Identify which cell holds the provided text, then report its [X, Y] central coordinate. 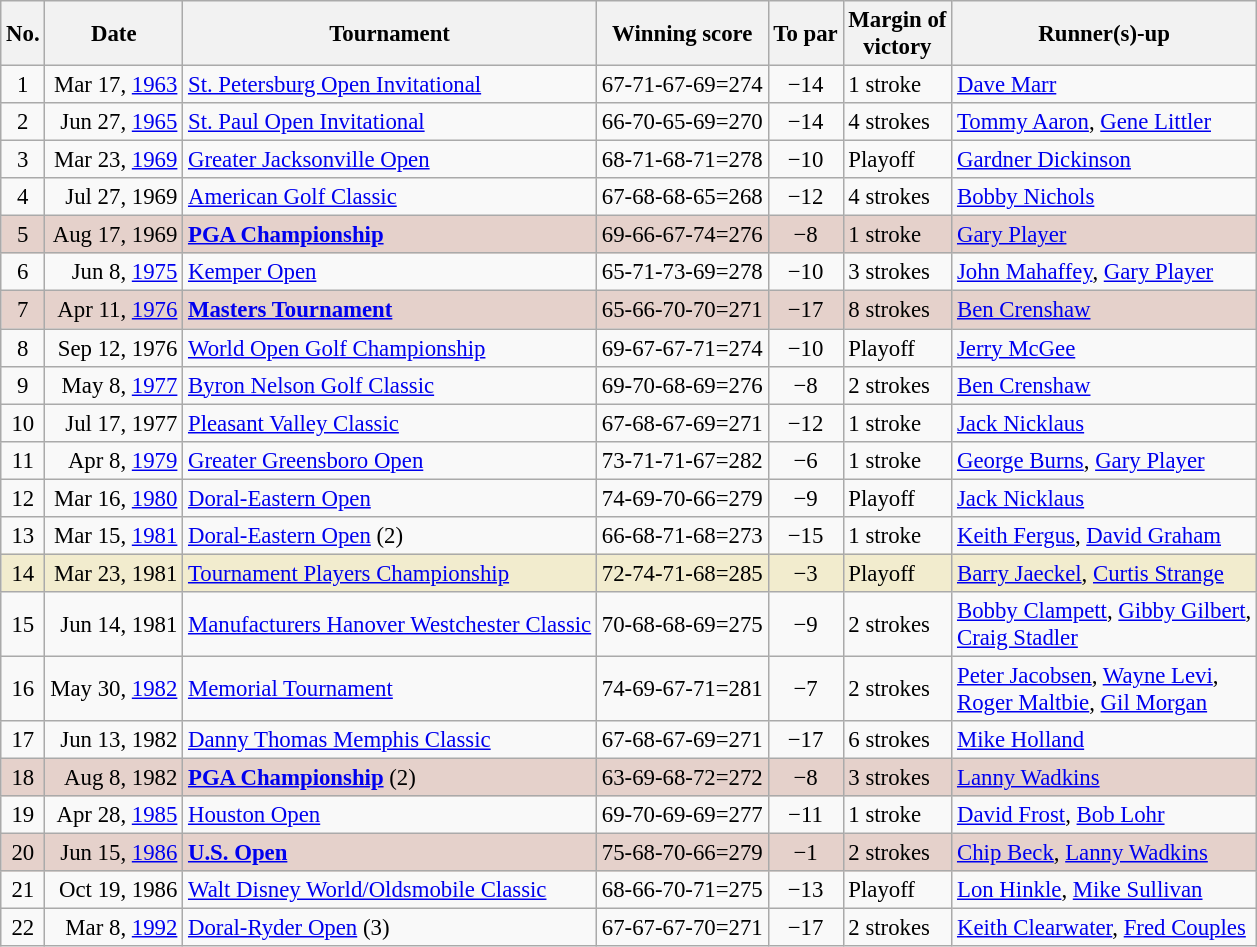
Masters Tournament [390, 310]
Jul 27, 1969 [114, 197]
Lanny Wadkins [1104, 778]
Margin ofvictory [898, 34]
20 [23, 853]
Aug 17, 1969 [114, 235]
Mar 23, 1981 [114, 573]
7 [23, 310]
69-70-68-69=276 [683, 385]
67-67-67-70=271 [683, 928]
8 strokes [898, 310]
Apr 11, 1976 [114, 310]
Walt Disney World/Oldsmobile Classic [390, 890]
Doral-Eastern Open (2) [390, 536]
15 [23, 624]
Barry Jaeckel, Curtis Strange [1104, 573]
Date [114, 34]
6 [23, 273]
−7 [806, 688]
66-68-71-68=273 [683, 536]
Mar 23, 1969 [114, 160]
Jul 17, 1977 [114, 423]
Sep 12, 1976 [114, 348]
1 [23, 85]
75-68-70-66=279 [683, 853]
67-71-67-69=274 [683, 85]
Tournament Players Championship [390, 573]
8 [23, 348]
9 [23, 385]
George Burns, Gary Player [1104, 460]
St. Petersburg Open Invitational [390, 85]
72-74-71-68=285 [683, 573]
World Open Golf Championship [390, 348]
Doral-Ryder Open (3) [390, 928]
U.S. Open [390, 853]
Memorial Tournament [390, 688]
Greater Jacksonville Open [390, 160]
69-70-69-69=277 [683, 815]
69-67-67-71=274 [683, 348]
5 [23, 235]
Mar 8, 1992 [114, 928]
Jun 14, 1981 [114, 624]
12 [23, 498]
PGA Championship [390, 235]
Mar 16, 1980 [114, 498]
St. Paul Open Invitational [390, 122]
3 [23, 160]
Winning score [683, 34]
Jun 13, 1982 [114, 740]
Runner(s)-up [1104, 34]
67-68-68-65=268 [683, 197]
16 [23, 688]
Gary Player [1104, 235]
Peter Jacobsen, Wayne Levi, Roger Maltbie, Gil Morgan [1104, 688]
Greater Greensboro Open [390, 460]
14 [23, 573]
18 [23, 778]
Lon Hinkle, Mike Sullivan [1104, 890]
Dave Marr [1104, 85]
Houston Open [390, 815]
Oct 19, 1986 [114, 890]
Manufacturers Hanover Westchester Classic [390, 624]
6 strokes [898, 740]
Tournament [390, 34]
17 [23, 740]
73-71-71-67=282 [683, 460]
Byron Nelson Golf Classic [390, 385]
Jerry McGee [1104, 348]
Mar 15, 1981 [114, 536]
Gardner Dickinson [1104, 160]
May 30, 1982 [114, 688]
−1 [806, 853]
−11 [806, 815]
68-66-70-71=275 [683, 890]
74-69-67-71=281 [683, 688]
22 [23, 928]
21 [23, 890]
Doral-Eastern Open [390, 498]
−13 [806, 890]
Tommy Aaron, Gene Littler [1104, 122]
Keith Clearwater, Fred Couples [1104, 928]
70-68-68-69=275 [683, 624]
4 [23, 197]
May 8, 1977 [114, 385]
Kemper Open [390, 273]
11 [23, 460]
74-69-70-66=279 [683, 498]
Mike Holland [1104, 740]
Bobby Clampett, Gibby Gilbert, Craig Stadler [1104, 624]
Jun 27, 1965 [114, 122]
−15 [806, 536]
2 [23, 122]
Apr 8, 1979 [114, 460]
10 [23, 423]
David Frost, Bob Lohr [1104, 815]
68-71-68-71=278 [683, 160]
−3 [806, 573]
American Golf Classic [390, 197]
Aug 8, 1982 [114, 778]
Danny Thomas Memphis Classic [390, 740]
63-69-68-72=272 [683, 778]
Jun 8, 1975 [114, 273]
66-70-65-69=270 [683, 122]
Chip Beck, Lanny Wadkins [1104, 853]
Keith Fergus, David Graham [1104, 536]
Apr 28, 1985 [114, 815]
Bobby Nichols [1104, 197]
13 [23, 536]
PGA Championship (2) [390, 778]
No. [23, 34]
John Mahaffey, Gary Player [1104, 273]
Mar 17, 1963 [114, 85]
Pleasant Valley Classic [390, 423]
Jun 15, 1986 [114, 853]
65-66-70-70=271 [683, 310]
To par [806, 34]
65-71-73-69=278 [683, 273]
69-66-67-74=276 [683, 235]
−6 [806, 460]
19 [23, 815]
